Extract the [x, y] coordinate from the center of the cell holding the provided text.  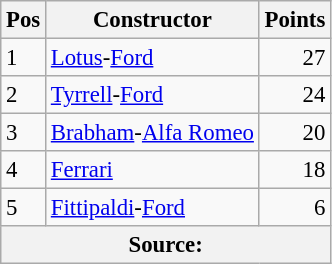
18 [294, 170]
Lotus-Ford [153, 58]
20 [294, 133]
6 [294, 208]
Ferrari [153, 170]
Pos [24, 20]
Points [294, 20]
1 [24, 58]
4 [24, 170]
Source: [166, 245]
27 [294, 58]
Brabham-Alfa Romeo [153, 133]
5 [24, 208]
24 [294, 95]
Constructor [153, 20]
Tyrrell-Ford [153, 95]
3 [24, 133]
Fittipaldi-Ford [153, 208]
2 [24, 95]
